Identify which cell holds the provided text, then report its [x, y] central coordinate. 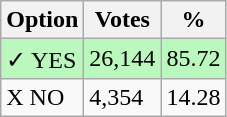
X NO [42, 97]
85.72 [194, 59]
% [194, 20]
Votes [122, 20]
26,144 [122, 59]
✓ YES [42, 59]
Option [42, 20]
4,354 [122, 97]
14.28 [194, 97]
